Identify which cell holds the provided text, then report its [x, y] central coordinate. 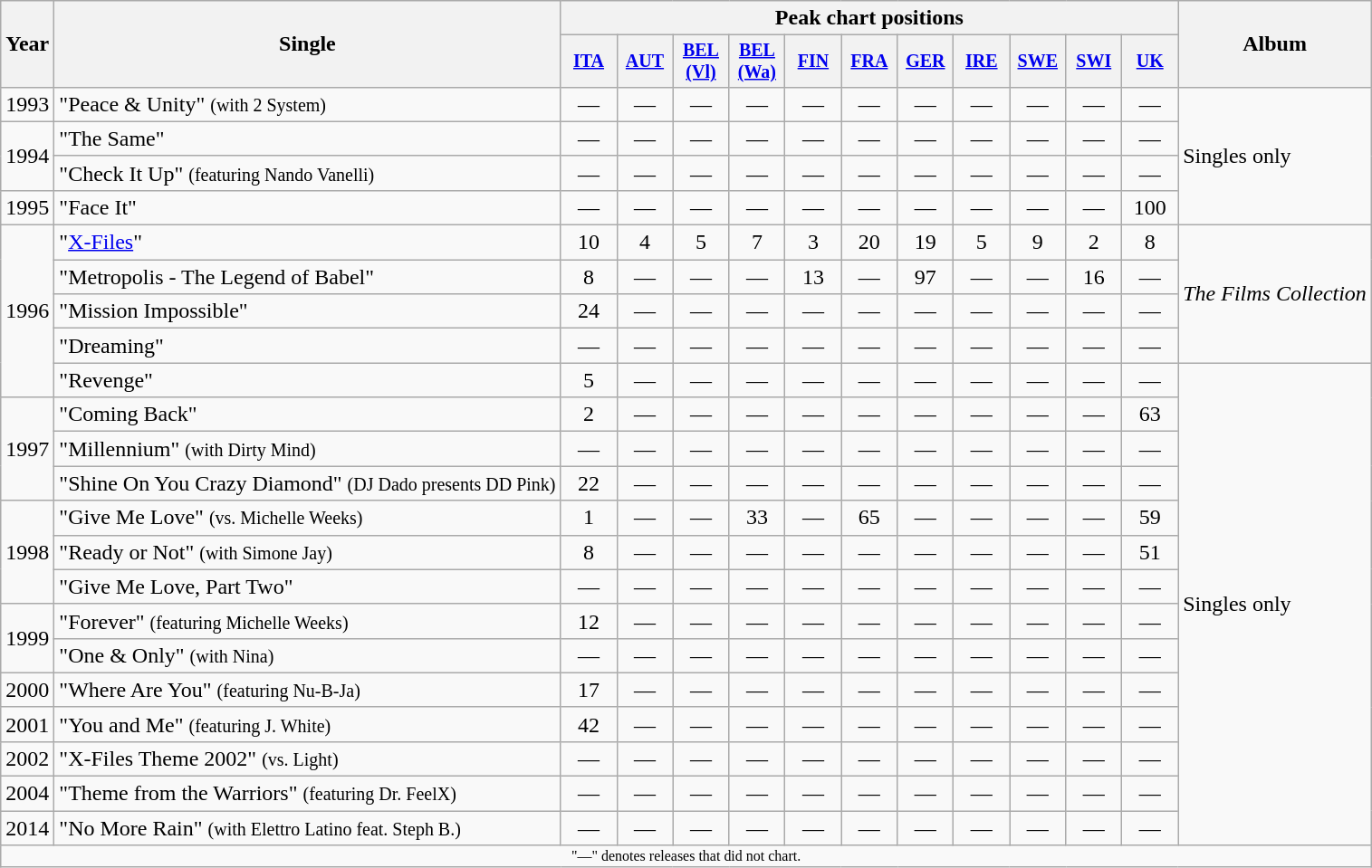
51 [1150, 552]
33 [757, 518]
AUT [645, 62]
"Mission Impossible" [308, 311]
BEL(Vl) [701, 62]
"One & Only" (with Nina) [308, 655]
Album [1275, 44]
"Millennium" (with Dirty Mind) [308, 449]
10 [589, 243]
ITA [589, 62]
"Give Me Love" (vs. Michelle Weeks) [308, 518]
9 [1038, 243]
3 [813, 243]
1995 [27, 207]
22 [589, 483]
1 [589, 518]
"Metropolis - The Legend of Babel" [308, 277]
4 [645, 243]
GER [926, 62]
63 [1150, 415]
"Face It" [308, 207]
1997 [27, 449]
"Revenge" [308, 380]
2002 [27, 758]
19 [926, 243]
"Shine On You Crazy Diamond" (DJ Dado presents DD Pink) [308, 483]
1996 [27, 311]
"Dreaming" [308, 346]
"Check It Up" (featuring Nando Vanelli) [308, 173]
IRE [982, 62]
"Forever" (featuring Michelle Weeks) [308, 621]
"Theme from the Warriors" (featuring Dr. FeelX) [308, 794]
59 [1150, 518]
"Coming Back" [308, 415]
SWI [1094, 62]
BEL(Wa) [757, 62]
1994 [27, 156]
13 [813, 277]
65 [869, 518]
1993 [27, 104]
97 [926, 277]
"Where Are You" (featuring Nu-B-Ja) [308, 690]
24 [589, 311]
7 [757, 243]
UK [1150, 62]
"Give Me Love, Part Two" [308, 587]
"Peace & Unity" (with 2 System) [308, 104]
42 [589, 724]
Year [27, 44]
"Ready or Not" (with Simone Jay) [308, 552]
100 [1150, 207]
"X-Files Theme 2002" (vs. Light) [308, 758]
"No More Rain" (with Elettro Latino feat. Steph B.) [308, 828]
2000 [27, 690]
1999 [27, 638]
2004 [27, 794]
SWE [1038, 62]
FRA [869, 62]
1998 [27, 552]
"The Same" [308, 138]
2001 [27, 724]
20 [869, 243]
16 [1094, 277]
12 [589, 621]
2014 [27, 828]
The Films Collection [1275, 294]
"—" denotes releases that did not chart. [686, 856]
Single [308, 44]
"You and Me" (featuring J. White) [308, 724]
Peak chart positions [869, 18]
17 [589, 690]
FIN [813, 62]
"X-Files" [308, 243]
